Detect which cell encompasses the target text, then output its [X, Y] center coordinate. 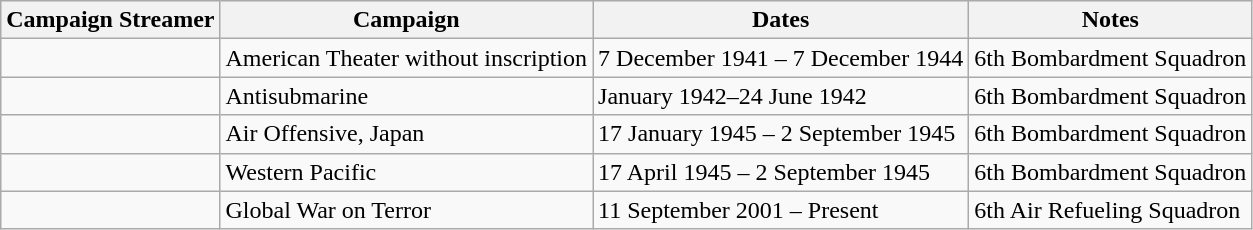
American Theater without inscription [406, 58]
Western Pacific [406, 172]
Dates [781, 20]
Campaign [406, 20]
17 April 1945 – 2 September 1945 [781, 172]
17 January 1945 – 2 September 1945 [781, 134]
Global War on Terror [406, 210]
Air Offensive, Japan [406, 134]
6th Air Refueling Squadron [1110, 210]
Antisubmarine [406, 96]
11 September 2001 – Present [781, 210]
Notes [1110, 20]
Campaign Streamer [110, 20]
7 December 1941 – 7 December 1944 [781, 58]
January 1942–24 June 1942 [781, 96]
